Return the (X, Y) coordinate for the center point of the cell that contains the specified text.  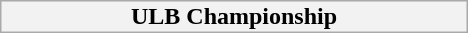
ULB Championship (234, 16)
